Search for the cell housing the specified text and yield its [X, Y] center coordinate. 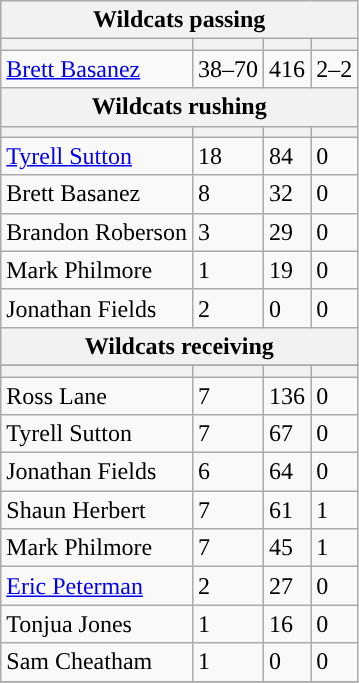
64 [288, 472]
8 [228, 194]
Tonjua Jones [97, 624]
27 [288, 586]
416 [288, 69]
16 [288, 624]
67 [288, 434]
32 [288, 194]
Wildcats rushing [180, 107]
6 [228, 472]
29 [288, 232]
45 [288, 548]
Brandon Roberson [97, 232]
Shaun Herbert [97, 510]
18 [228, 156]
19 [288, 270]
Eric Peterman [97, 586]
Sam Cheatham [97, 662]
61 [288, 510]
Wildcats receiving [180, 346]
84 [288, 156]
Wildcats passing [180, 20]
Ross Lane [97, 395]
136 [288, 395]
38–70 [228, 69]
2–2 [334, 69]
3 [228, 232]
